Find where the given text appears and provide that cell's center as (X, Y) coordinate. 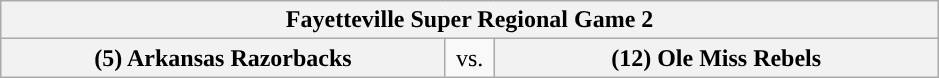
vs. (470, 58)
Fayetteville Super Regional Game 2 (470, 20)
(5) Arkansas Razorbacks (224, 58)
(12) Ole Miss Rebels (716, 58)
